Output the [X, Y] coordinate of the center of the cell containing the given text.  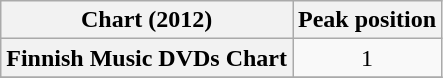
Peak position [368, 20]
1 [368, 58]
Finnish Music DVDs Chart [147, 58]
Chart (2012) [147, 20]
